Detect which cell encompasses the target text, then output its (x, y) center coordinate. 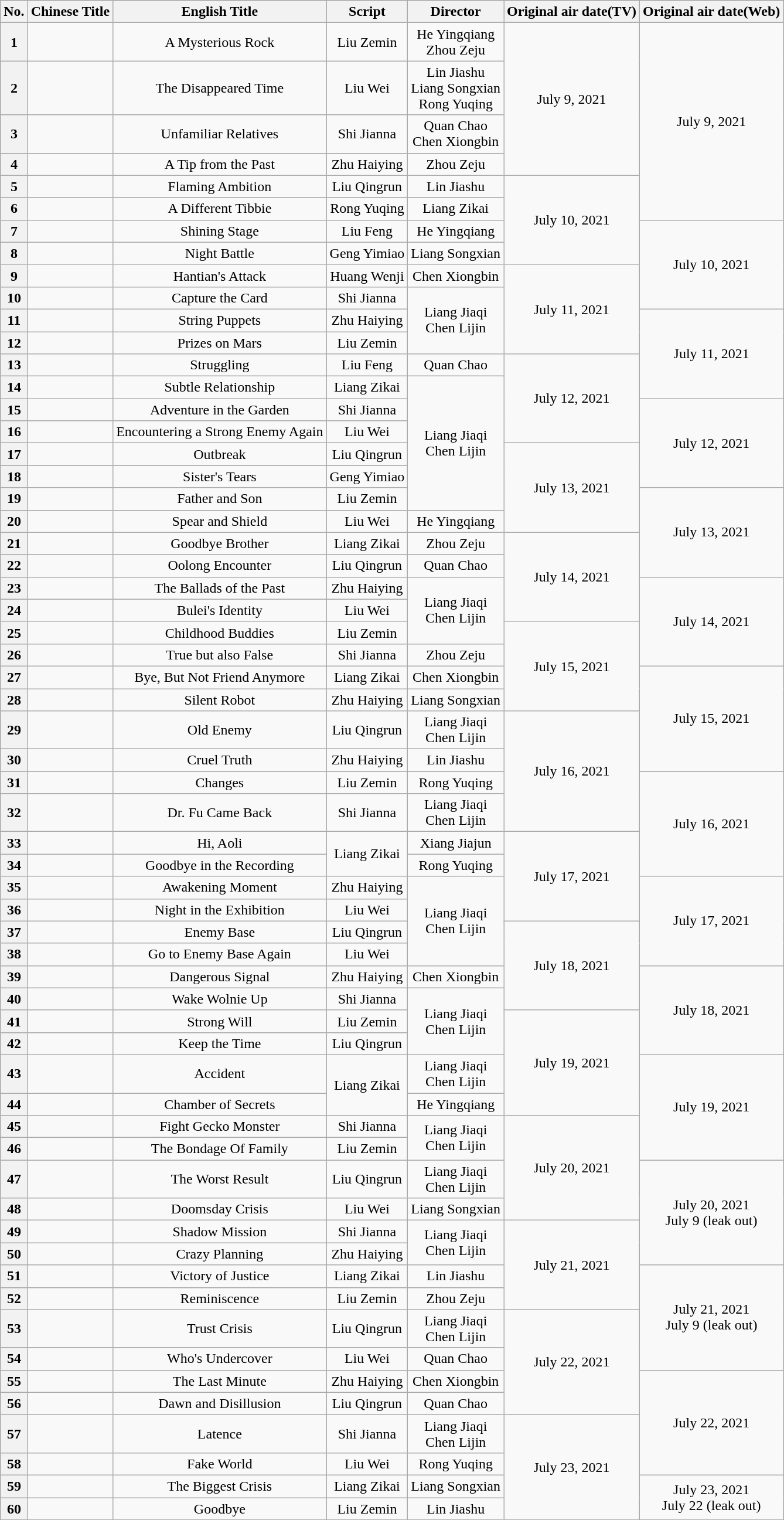
40 (14, 999)
Old Enemy (220, 730)
Accident (220, 1074)
Doomsday Crisis (220, 1209)
4 (14, 164)
36 (14, 910)
English Title (220, 12)
21 (14, 543)
55 (14, 1381)
True but also False (220, 655)
46 (14, 1149)
39 (14, 977)
28 (14, 699)
Childhood Buddies (220, 633)
43 (14, 1074)
Dangerous Signal (220, 977)
Adventure in the Garden (220, 410)
30 (14, 760)
Outbreak (220, 454)
Original air date(TV) (572, 12)
47 (14, 1179)
Awakening Moment (220, 887)
Goodbye Brother (220, 543)
Night Battle (220, 253)
Original air date(Web) (711, 12)
Encountering a Strong Enemy Again (220, 432)
14 (14, 387)
Bye, But Not Friend Anymore (220, 677)
The Worst Result (220, 1179)
27 (14, 677)
Go to Enemy Base Again (220, 954)
59 (14, 1486)
5 (14, 186)
3 (14, 134)
Reminiscence (220, 1298)
Oolong Encounter (220, 566)
Latence (220, 1434)
50 (14, 1254)
Silent Robot (220, 699)
Hantian's Attack (220, 276)
The Ballads of the Past (220, 588)
Shadow Mission (220, 1232)
19 (14, 499)
Changes (220, 783)
6 (14, 209)
51 (14, 1276)
49 (14, 1232)
48 (14, 1209)
Fight Gecko Monster (220, 1127)
Father and Son (220, 499)
Cruel Truth (220, 760)
58 (14, 1464)
Flaming Ambition (220, 186)
Strong Will (220, 1021)
1 (14, 42)
37 (14, 932)
42 (14, 1043)
Director (456, 12)
11 (14, 320)
July 20, 2021 (572, 1168)
24 (14, 610)
32 (14, 812)
Struggling (220, 365)
July 21, 2021July 9 (leak out) (711, 1318)
45 (14, 1127)
No. (14, 12)
Fake World (220, 1464)
Goodbye in the Recording (220, 865)
10 (14, 298)
Enemy Base (220, 932)
Chinese Title (70, 12)
The Biggest Crisis (220, 1486)
Crazy Planning (220, 1254)
33 (14, 843)
Trust Crisis (220, 1328)
38 (14, 954)
54 (14, 1359)
16 (14, 432)
15 (14, 410)
9 (14, 276)
34 (14, 865)
A Different Tibbie (220, 209)
Victory of Justice (220, 1276)
25 (14, 633)
Goodbye (220, 1508)
13 (14, 365)
Shining Stage (220, 231)
Chamber of Secrets (220, 1104)
20 (14, 521)
Hi, Aoli (220, 843)
35 (14, 887)
57 (14, 1434)
53 (14, 1328)
Dr. Fu Came Back (220, 812)
18 (14, 477)
41 (14, 1021)
Capture the Card (220, 298)
Dawn and Disillusion (220, 1403)
52 (14, 1298)
12 (14, 343)
22 (14, 566)
2 (14, 88)
Keep the Time (220, 1043)
8 (14, 253)
A Tip from the Past (220, 164)
Xiang Jiajun (456, 843)
String Puppets (220, 320)
July 21, 2021 (572, 1265)
44 (14, 1104)
Script (367, 12)
A Mysterious Rock (220, 42)
56 (14, 1403)
The Last Minute (220, 1381)
26 (14, 655)
Quan ChaoChen Xiongbin (456, 134)
The Bondage Of Family (220, 1149)
July 20, 2021July 9 (leak out) (711, 1212)
The Disappeared Time (220, 88)
Prizes on Mars (220, 343)
Who's Undercover (220, 1359)
Spear and Shield (220, 521)
Lin JiashuLiang SongxianRong Yuqing (456, 88)
29 (14, 730)
He YingqiangZhou Zeju (456, 42)
Bulei's Identity (220, 610)
Unfamiliar Relatives (220, 134)
July 23, 2021July 22 (leak out) (711, 1497)
60 (14, 1508)
Subtle Relationship (220, 387)
7 (14, 231)
Wake Wolnie Up (220, 999)
17 (14, 454)
Night in the Exhibition (220, 910)
Sister's Tears (220, 477)
31 (14, 783)
Huang Wenji (367, 276)
July 23, 2021 (572, 1467)
23 (14, 588)
